Scan for the cell matching the given text and deliver its [X, Y] coordinate at center. 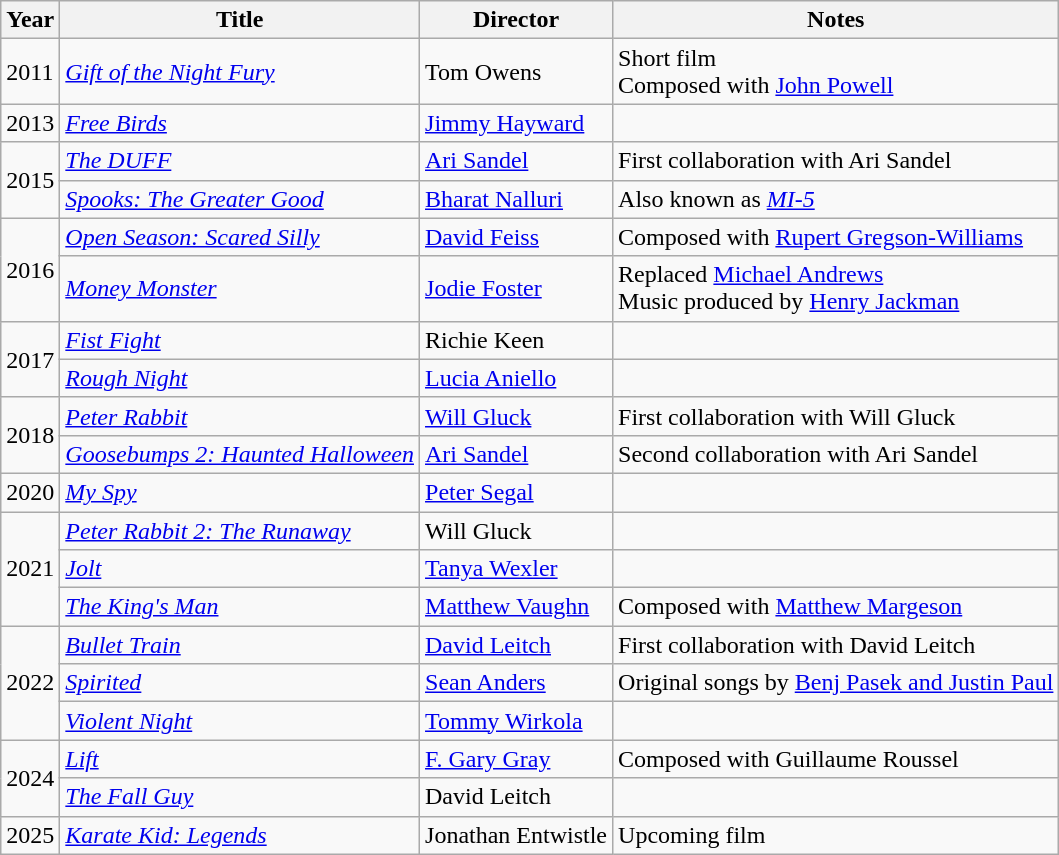
Gift of the Night Fury [240, 72]
First collaboration with Ari Sandel [836, 161]
2020 [30, 492]
Original songs by Benj Pasek and Justin Paul [836, 683]
Composed with Rupert Gregson-Williams [836, 237]
Bharat Nalluri [516, 199]
2013 [30, 123]
The King's Man [240, 607]
Free Birds [240, 123]
Bullet Train [240, 645]
F. Gary Gray [516, 759]
Jimmy Hayward [516, 123]
Peter Rabbit 2: The Runaway [240, 531]
Tommy Wirkola [516, 721]
Tanya Wexler [516, 569]
Money Monster [240, 288]
My Spy [240, 492]
Jodie Foster [516, 288]
Rough Night [240, 378]
Composed with Matthew Margeson [836, 607]
2024 [30, 778]
Year [30, 20]
The DUFF [240, 161]
Violent Night [240, 721]
Sean Anders [516, 683]
Jolt [240, 569]
Spooks: The Greater Good [240, 199]
The Fall Guy [240, 797]
Second collaboration with Ari Sandel [836, 454]
Notes [836, 20]
2021 [30, 569]
Matthew Vaughn [516, 607]
First collaboration with David Leitch [836, 645]
2011 [30, 72]
David Feiss [516, 237]
Peter Rabbit [240, 416]
2017 [30, 359]
Composed with Guillaume Roussel [836, 759]
2022 [30, 683]
Tom Owens [516, 72]
Karate Kid: Legends [240, 835]
Upcoming film [836, 835]
Replaced Michael AndrewsMusic produced by Henry Jackman [836, 288]
Goosebumps 2: Haunted Halloween [240, 454]
2016 [30, 270]
2015 [30, 180]
Peter Segal [516, 492]
Richie Keen [516, 340]
First collaboration with Will Gluck [836, 416]
Lift [240, 759]
Open Season: Scared Silly [240, 237]
Title [240, 20]
Spirited [240, 683]
2018 [30, 435]
Short filmComposed with John Powell [836, 72]
Jonathan Entwistle [516, 835]
Lucia Aniello [516, 378]
Also known as MI-5 [836, 199]
2025 [30, 835]
Fist Fight [240, 340]
Director [516, 20]
